For the text-containing cell, return its midpoint in [X, Y] coordinate format. 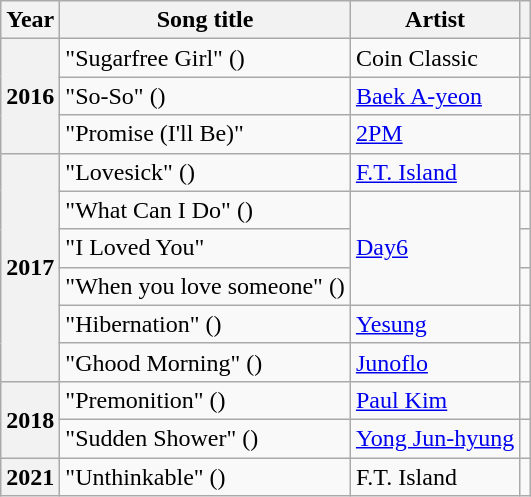
Baek A-yeon [434, 96]
Artist [434, 20]
Day6 [434, 248]
"Promise (I'll Be)" [206, 134]
"Hibernation" () [206, 324]
Yesung [434, 324]
2017 [30, 267]
Paul Kim [434, 400]
2016 [30, 96]
Yong Jun-hyung [434, 438]
"Sudden Shower" () [206, 438]
2018 [30, 419]
"Premonition" () [206, 400]
Song title [206, 20]
2021 [30, 477]
"What Can I Do" () [206, 210]
2PM [434, 134]
"Lovesick" () [206, 172]
"Ghood Morning" () [206, 362]
"When you love someone" () [206, 286]
"So-So" () [206, 96]
"Sugarfree Girl" () [206, 58]
Year [30, 20]
Junoflo [434, 362]
Coin Classic [434, 58]
"Unthinkable" () [206, 477]
"I Loved You" [206, 248]
